Detect which cell encompasses the target text, then output its [x, y] center coordinate. 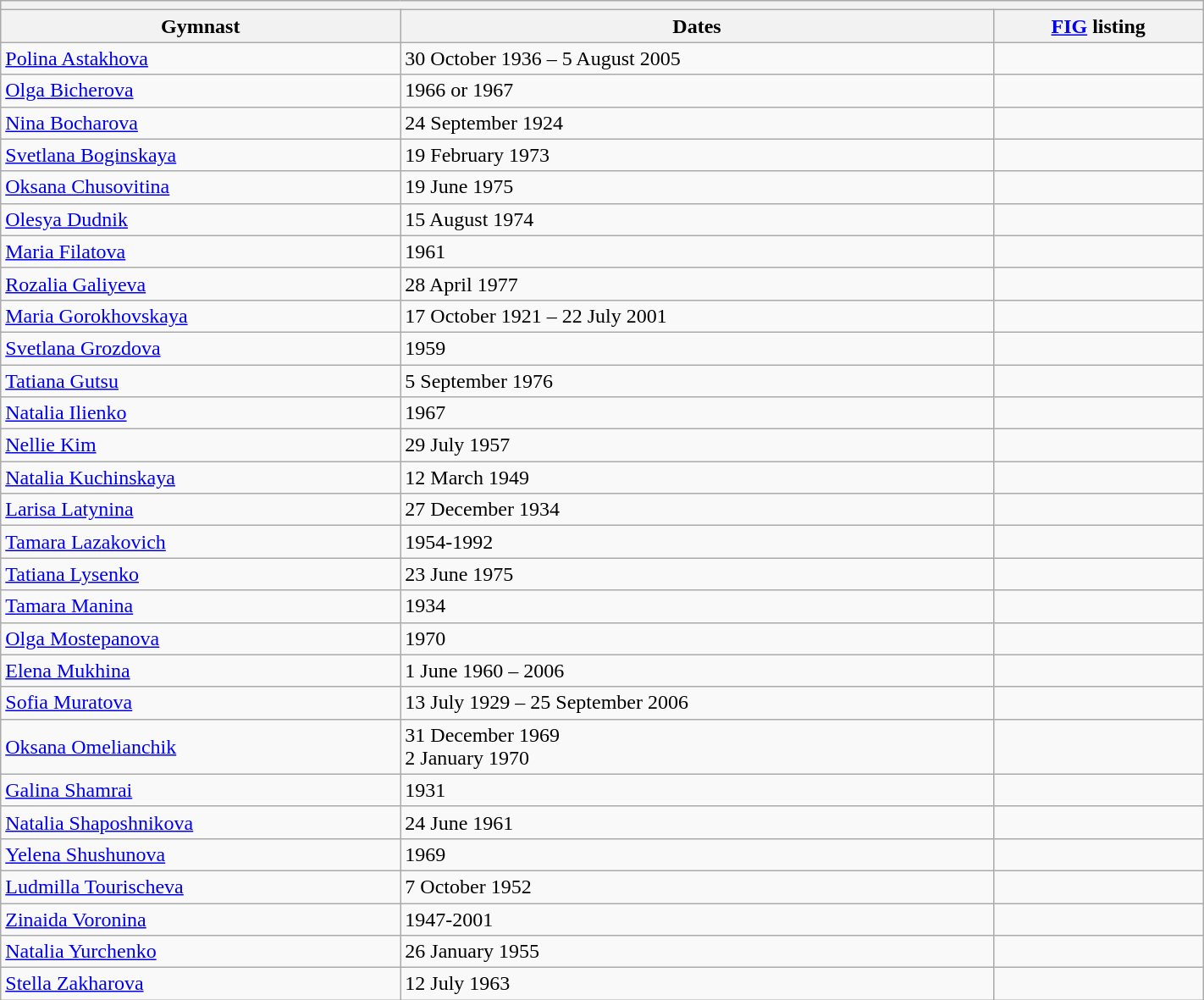
12 July 1963 [697, 984]
30 October 1936 – 5 August 2005 [697, 58]
1966 or 1967 [697, 91]
13 July 1929 – 25 September 2006 [697, 703]
Natalia Kuchinskaya [201, 478]
27 December 1934 [697, 510]
24 September 1924 [697, 123]
Sofia Muratova [201, 703]
19 June 1975 [697, 187]
Svetlana Grozdova [201, 348]
19 February 1973 [697, 155]
Zinaida Voronina [201, 919]
Ludmilla Tourischeva [201, 887]
17 October 1921 – 22 July 2001 [697, 316]
1970 [697, 638]
29 July 1957 [697, 445]
Tatiana Lysenko [201, 574]
Oksana Omelianchik [201, 747]
28 April 1977 [697, 284]
15 August 1974 [697, 219]
1959 [697, 348]
1961 [697, 251]
1969 [697, 854]
26 January 1955 [697, 952]
7 October 1952 [697, 887]
23 June 1975 [697, 574]
Gymnast [201, 26]
Tatiana Gutsu [201, 380]
Larisa Latynina [201, 510]
Stella Zakharova [201, 984]
Yelena Shushunova [201, 854]
Tamara Manina [201, 606]
1 June 1960 – 2006 [697, 671]
1947-2001 [697, 919]
Natalia Shaposhnikova [201, 822]
Polina Astakhova [201, 58]
12 March 1949 [697, 478]
Elena Mukhina [201, 671]
Olesya Dudnik [201, 219]
FIG listing [1098, 26]
Nellie Kim [201, 445]
Galina Shamrai [201, 790]
Rozalia Galiyeva [201, 284]
Dates [697, 26]
1954-1992 [697, 542]
1931 [697, 790]
Natalia Ilienko [201, 413]
Tamara Lazakovich [201, 542]
24 June 1961 [697, 822]
Nina Bocharova [201, 123]
Natalia Yurchenko [201, 952]
Maria Filatova [201, 251]
Oksana Chusovitina [201, 187]
1967 [697, 413]
5 September 1976 [697, 380]
1934 [697, 606]
Maria Gorokhovskaya [201, 316]
Olga Bicherova [201, 91]
Olga Mostepanova [201, 638]
31 December 19692 January 1970 [697, 747]
Svetlana Boginskaya [201, 155]
